Extract the (X, Y) coordinate from the center of the cell holding the provided text.  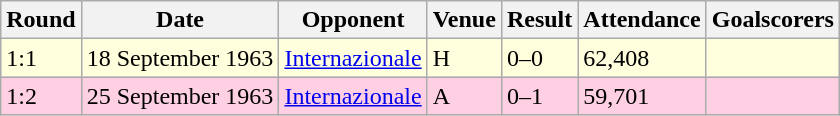
Result (539, 20)
Venue (464, 20)
1:2 (41, 96)
25 September 1963 (180, 96)
Attendance (642, 20)
18 September 1963 (180, 58)
Opponent (353, 20)
Date (180, 20)
H (464, 58)
A (464, 96)
Round (41, 20)
0–0 (539, 58)
Goalscorers (772, 20)
1:1 (41, 58)
0–1 (539, 96)
59,701 (642, 96)
62,408 (642, 58)
